Pinpoint the cell where the given text exists, returning its [x, y] midpoint coordinate. 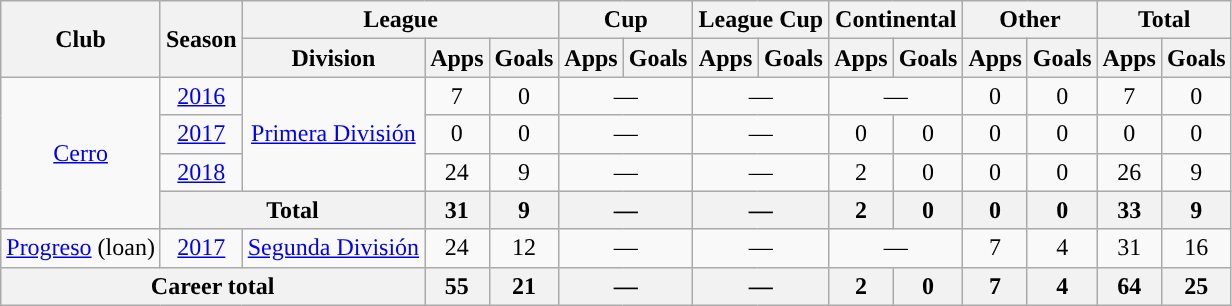
55 [457, 286]
Cerro [81, 153]
21 [524, 286]
League [400, 20]
Season [201, 39]
League Cup [761, 20]
Cup [626, 20]
Career total [213, 286]
25 [1196, 286]
Primera División [333, 134]
33 [1129, 210]
2018 [201, 172]
Other [1030, 20]
Segunda División [333, 248]
64 [1129, 286]
Club [81, 39]
Division [333, 58]
26 [1129, 172]
Progreso (loan) [81, 248]
2016 [201, 96]
Continental [896, 20]
16 [1196, 248]
12 [524, 248]
